Find where the given text appears and provide that cell's center as (X, Y) coordinate. 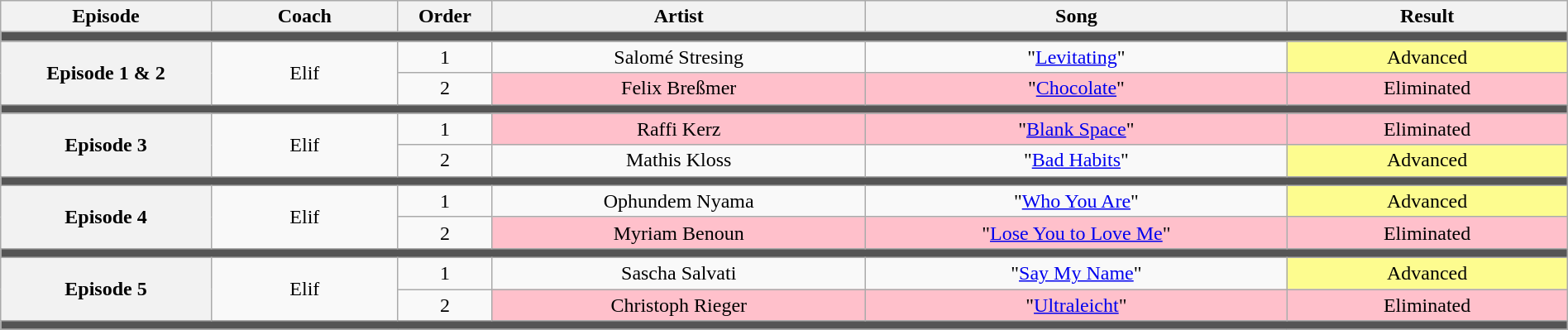
Episode 1 & 2 (106, 73)
Episode 3 (106, 145)
Result (1427, 17)
"Ultraleicht" (1077, 305)
Song (1077, 17)
"Blank Space" (1077, 129)
Raffi Kerz (678, 129)
Mathis Kloss (678, 160)
"Say My Name" (1077, 273)
Christoph Rieger (678, 305)
Episode 4 (106, 217)
Artist (678, 17)
Salomé Stresing (678, 57)
"Chocolate" (1077, 88)
"Bad Habits" (1077, 160)
Episode 5 (106, 289)
Episode (106, 17)
"Lose You to Love Me" (1077, 232)
Order (445, 17)
Myriam Benoun (678, 232)
Sascha Salvati (678, 273)
"Levitating" (1077, 57)
"Who You Are" (1077, 201)
Coach (304, 17)
Felix Breßmer (678, 88)
Ophundem Nyama (678, 201)
